Find where the given text appears and provide that cell's center as (x, y) coordinate. 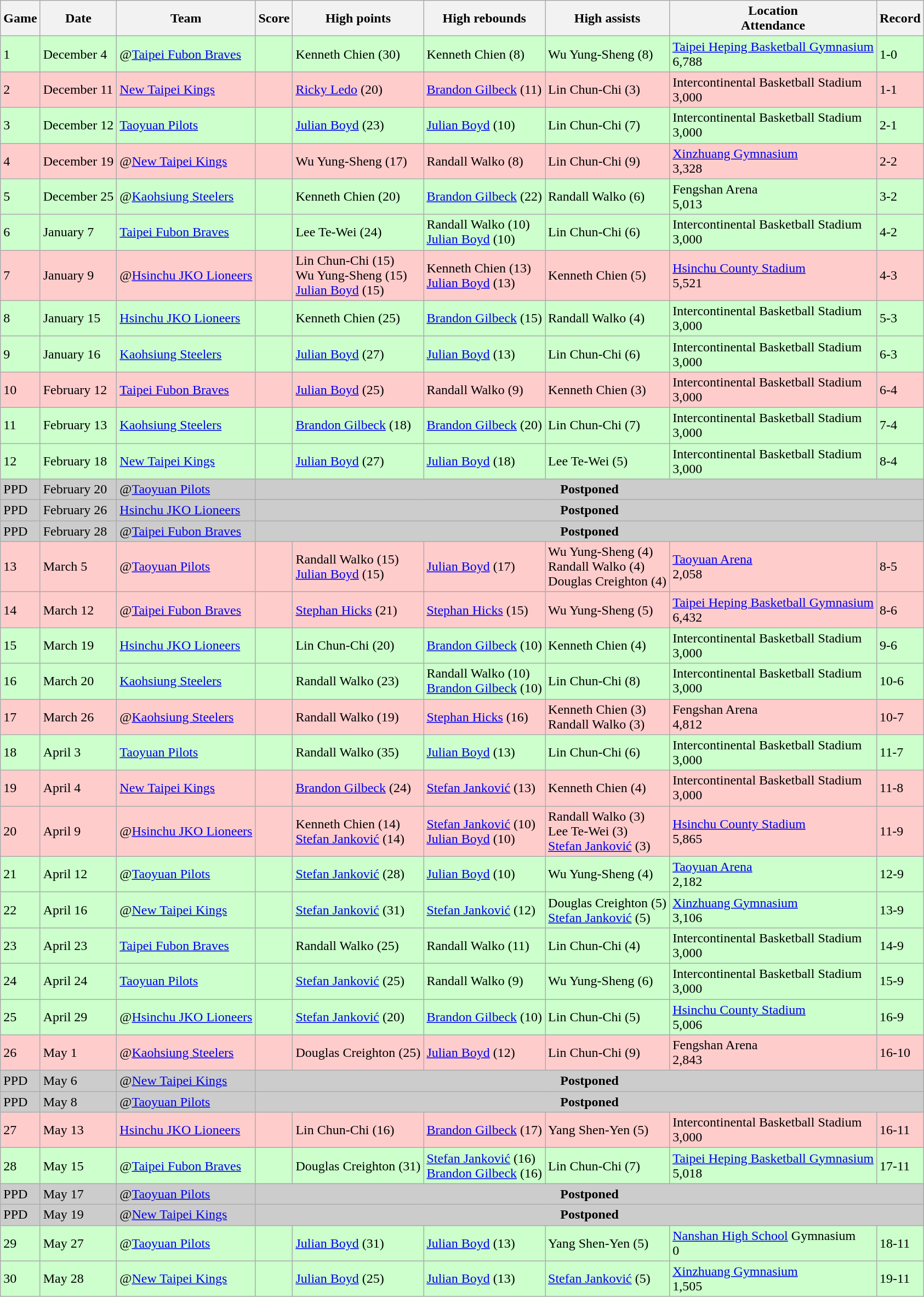
February 20 (78, 490)
16 (20, 681)
Stephan Hicks (15) (484, 610)
Taoyuan Arena2,182 (773, 874)
Lin Chun-Chi (5) (607, 1016)
6-4 (900, 389)
January 16 (78, 354)
4-3 (900, 275)
Randall Walko (3)Lee Te-Wei (3)Stefan Janković (3) (607, 831)
15-9 (900, 981)
21 (20, 874)
Randall Walko (4) (607, 318)
2-2 (900, 161)
Douglas Creighton (25) (358, 1053)
30 (20, 1278)
11 (20, 425)
Brandon Gilbeck (15) (484, 318)
January 9 (78, 275)
Wu Yung-Sheng (4) (607, 874)
Julian Boyd (23) (358, 125)
March 19 (78, 646)
April 12 (78, 874)
Date (78, 19)
13 (20, 567)
April 16 (78, 910)
Kenneth Chien (20) (358, 196)
Fengshan Arena2,843 (773, 1053)
8 (20, 318)
16-11 (900, 1130)
February 12 (78, 389)
High points (358, 19)
May 28 (78, 1278)
2-1 (900, 125)
7-4 (900, 425)
Randall Walko (11) (484, 945)
17 (20, 717)
Team (186, 19)
Lin Chun-Chi (4) (607, 945)
Kenneth Chien (13)Julian Boyd (13) (484, 275)
Kenneth Chien (5) (607, 275)
LocationAttendance (773, 19)
1-0 (900, 54)
26 (20, 1053)
10 (20, 389)
December 4 (78, 54)
20 (20, 831)
Brandon Gilbeck (22) (484, 196)
May 13 (78, 1130)
Record (900, 19)
16-9 (900, 1016)
May 17 (78, 1194)
April 29 (78, 1016)
19-11 (900, 1278)
May 1 (78, 1053)
11-8 (900, 788)
Hsinchu County Stadium5,865 (773, 831)
Taipei Heping Basketball Gymnasium6,788 (773, 54)
1-1 (900, 90)
February 13 (78, 425)
Randall Walko (15)Julian Boyd (15) (358, 567)
27 (20, 1130)
Stephan Hicks (16) (484, 717)
18-11 (900, 1243)
Fengshan Arena5,013 (773, 196)
Hsinchu County Stadium5,006 (773, 1016)
April 9 (78, 831)
8-5 (900, 567)
High rebounds (484, 19)
Taipei Heping Basketball Gymnasium5,018 (773, 1165)
9 (20, 354)
February 26 (78, 510)
Wu Yung-Sheng (8) (607, 54)
Ricky Ledo (20) (358, 90)
January 7 (78, 232)
Lin Chun-Chi (3) (607, 90)
9-6 (900, 646)
Wu Yung-Sheng (6) (607, 981)
Randall Walko (19) (358, 717)
12 (20, 460)
Stephan Hicks (21) (358, 610)
Nanshan High School Gymnasium0 (773, 1243)
29 (20, 1243)
11-9 (900, 831)
1 (20, 54)
Brandon Gilbeck (17) (484, 1130)
Brandon Gilbeck (11) (484, 90)
2 (20, 90)
May 27 (78, 1243)
Taoyuan Arena2,058 (773, 567)
March 26 (78, 717)
17-11 (900, 1165)
3-2 (900, 196)
6 (20, 232)
Wu Yung-Sheng (4)Randall Walko (4)Douglas Creighton (4) (607, 567)
Julian Boyd (12) (484, 1053)
3 (20, 125)
22 (20, 910)
4-2 (900, 232)
March 12 (78, 610)
Kenneth Chien (14)Stefan Janković (14) (358, 831)
High assists (607, 19)
Xinzhuang Gymnasium3,328 (773, 161)
Randall Walko (6) (607, 196)
8-6 (900, 610)
March 5 (78, 567)
14-9 (900, 945)
Kenneth Chien (3)Randall Walko (3) (607, 717)
16-10 (900, 1053)
May 19 (78, 1215)
15 (20, 646)
Wu Yung-Sheng (5) (607, 610)
Randall Walko (10)Brandon Gilbeck (10) (484, 681)
5 (20, 196)
Score (274, 19)
Kenneth Chien (30) (358, 54)
Fengshan Arena4,812 (773, 717)
7 (20, 275)
Lin Chun-Chi (16) (358, 1130)
6-3 (900, 354)
Randall Walko (23) (358, 681)
Stefan Janković (10)Julian Boyd (10) (484, 831)
Kenneth Chien (25) (358, 318)
Brandon Gilbeck (18) (358, 425)
December 11 (78, 90)
February 28 (78, 531)
10-7 (900, 717)
28 (20, 1165)
May 15 (78, 1165)
Taipei Heping Basketball Gymnasium6,432 (773, 610)
Stefan Janković (16)Brandon Gilbeck (16) (484, 1165)
Lin Chun-Chi (15)Wu Yung-Sheng (15)Julian Boyd (15) (358, 275)
Kenneth Chien (8) (484, 54)
12-9 (900, 874)
19 (20, 788)
March 20 (78, 681)
Lin Chun-Chi (8) (607, 681)
Stefan Janković (13) (484, 788)
Lee Te-Wei (24) (358, 232)
8-4 (900, 460)
April 24 (78, 981)
4 (20, 161)
Stefan Janković (25) (358, 981)
Douglas Creighton (31) (358, 1165)
14 (20, 610)
April 3 (78, 752)
10-6 (900, 681)
Randall Walko (10)Julian Boyd (10) (484, 232)
Julian Boyd (18) (484, 460)
Wu Yung-Sheng (17) (358, 161)
Brandon Gilbeck (20) (484, 425)
December 12 (78, 125)
24 (20, 981)
December 25 (78, 196)
5-3 (900, 318)
23 (20, 945)
Randall Walko (25) (358, 945)
11-7 (900, 752)
Randall Walko (35) (358, 752)
December 19 (78, 161)
Stefan Janković (31) (358, 910)
May 6 (78, 1081)
Xinzhuang Gymnasium3,106 (773, 910)
Julian Boyd (17) (484, 567)
Kenneth Chien (3) (607, 389)
January 15 (78, 318)
April 4 (78, 788)
Douglas Creighton (5)Stefan Janković (5) (607, 910)
Stefan Janković (28) (358, 874)
April 23 (78, 945)
Julian Boyd (31) (358, 1243)
February 18 (78, 460)
Randall Walko (8) (484, 161)
Stefan Janković (20) (358, 1016)
18 (20, 752)
Stefan Janković (12) (484, 910)
Stefan Janković (5) (607, 1278)
Game (20, 19)
Lin Chun-Chi (20) (358, 646)
Lee Te-Wei (5) (607, 460)
Hsinchu County Stadium5,521 (773, 275)
May 8 (78, 1102)
13-9 (900, 910)
25 (20, 1016)
Brandon Gilbeck (24) (358, 788)
Xinzhuang Gymnasium1,505 (773, 1278)
